Identify which cell holds the provided text, then report its [x, y] central coordinate. 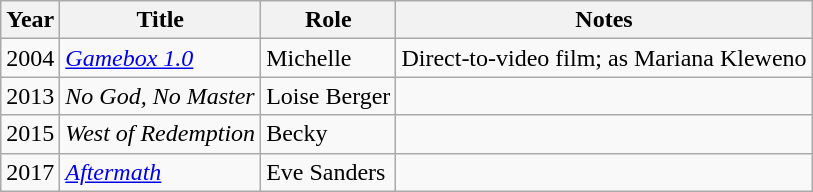
Year [30, 20]
West of Redemption [160, 134]
Michelle [328, 58]
No God, No Master [160, 96]
2013 [30, 96]
Aftermath [160, 172]
2004 [30, 58]
2017 [30, 172]
Role [328, 20]
Notes [604, 20]
Title [160, 20]
Direct-to-video film; as Mariana Kleweno [604, 58]
Eve Sanders [328, 172]
2015 [30, 134]
Loise Berger [328, 96]
Becky [328, 134]
Gamebox 1.0 [160, 58]
